Locate the cell with the specified text and output its (x, y) center coordinate. 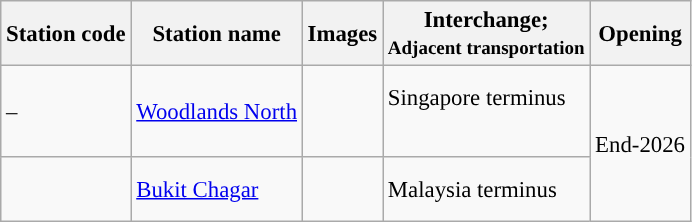
Station code (66, 34)
Woodlands North (216, 112)
Station name (216, 34)
Opening (640, 34)
Interchange;Adjacent transportation (486, 34)
End-2026 (640, 144)
Bukit Chagar (216, 190)
Images (342, 34)
Malaysia terminus (486, 190)
Singapore terminus (486, 112)
– (66, 112)
